Search for the cell housing the specified text and yield its [x, y] center coordinate. 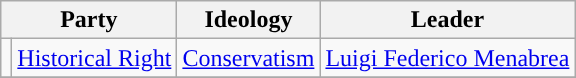
Ideology [248, 20]
Historical Right [94, 58]
Leader [448, 20]
Party [89, 20]
Conservatism [248, 58]
Luigi Federico Menabrea [448, 58]
